Search for the cell housing the specified text and yield its (x, y) center coordinate. 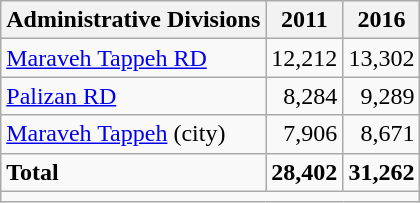
7,906 (304, 134)
13,302 (382, 58)
12,212 (304, 58)
28,402 (304, 172)
2011 (304, 20)
31,262 (382, 172)
9,289 (382, 96)
Total (134, 172)
8,284 (304, 96)
Administrative Divisions (134, 20)
Maraveh Tappeh (city) (134, 134)
2016 (382, 20)
Palizan RD (134, 96)
Maraveh Tappeh RD (134, 58)
8,671 (382, 134)
